Pinpoint the cell where the given text exists, returning its [X, Y] midpoint coordinate. 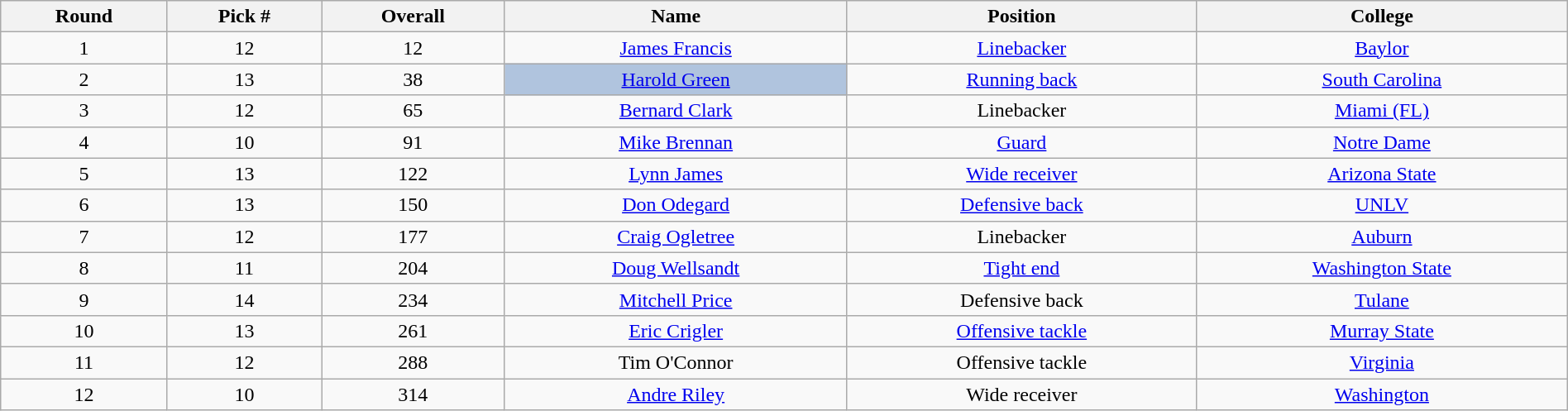
234 [414, 299]
Round [84, 17]
8 [84, 268]
Don Odegard [676, 205]
UNLV [1383, 205]
9 [84, 299]
1 [84, 48]
College [1383, 17]
Pick # [244, 17]
5 [84, 174]
Virginia [1383, 362]
Notre Dame [1383, 142]
Miami (FL) [1383, 111]
261 [414, 331]
Lynn James [676, 174]
14 [244, 299]
150 [414, 205]
Overall [414, 17]
122 [414, 174]
177 [414, 237]
65 [414, 111]
Running back [1021, 79]
Name [676, 17]
Tim O'Connor [676, 362]
Doug Wellsandt [676, 268]
Tulane [1383, 299]
Eric Crigler [676, 331]
Guard [1021, 142]
3 [84, 111]
Washington [1383, 394]
7 [84, 237]
38 [414, 79]
Tight end [1021, 268]
Bernard Clark [676, 111]
Washington State [1383, 268]
314 [414, 394]
2 [84, 79]
Arizona State [1383, 174]
James Francis [676, 48]
Mitchell Price [676, 299]
Andre Riley [676, 394]
Baylor [1383, 48]
South Carolina [1383, 79]
91 [414, 142]
Mike Brennan [676, 142]
204 [414, 268]
Craig Ogletree [676, 237]
Auburn [1383, 237]
Murray State [1383, 331]
Harold Green [676, 79]
4 [84, 142]
Position [1021, 17]
6 [84, 205]
288 [414, 362]
